Extract the (X, Y) coordinate from the center of the cell holding the provided text.  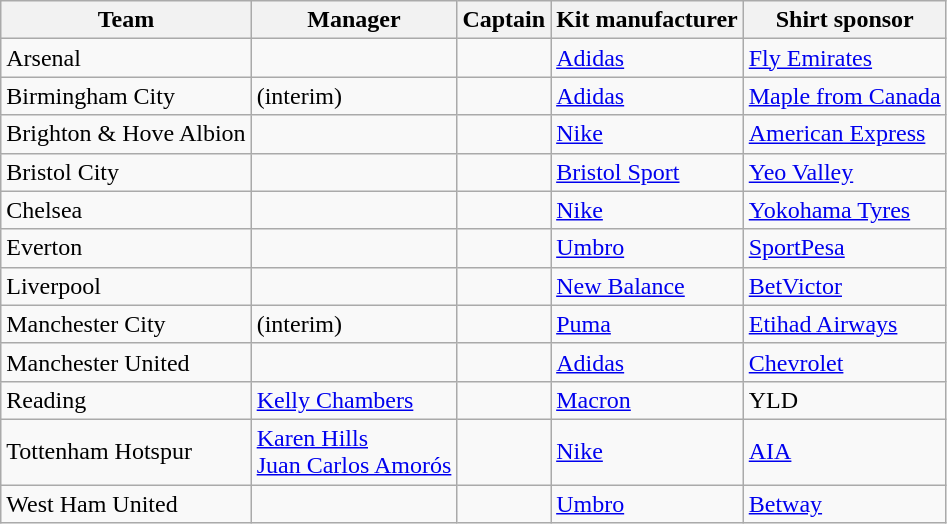
Brighton & Hove Albion (126, 134)
Puma (648, 324)
Etihad Airways (844, 324)
Everton (126, 248)
SportPesa (844, 248)
Manchester United (126, 362)
American Express (844, 134)
Kelly Chambers (354, 400)
Karen Hills Juan Carlos Amorós (354, 452)
Tottenham Hotspur (126, 452)
Bristol City (126, 172)
Betway (844, 503)
Arsenal (126, 58)
YLD (844, 400)
New Balance (648, 286)
Chelsea (126, 210)
BetVictor (844, 286)
Yeo Valley (844, 172)
Captain (504, 20)
Manchester City (126, 324)
Birmingham City (126, 96)
West Ham United (126, 503)
Fly Emirates (844, 58)
Shirt sponsor (844, 20)
Bristol Sport (648, 172)
Yokohama Tyres (844, 210)
Reading (126, 400)
Manager (354, 20)
Liverpool (126, 286)
Maple from Canada (844, 96)
AIA (844, 452)
Chevrolet (844, 362)
Macron (648, 400)
Team (126, 20)
Kit manufacturer (648, 20)
